Return the [X, Y] coordinate for the center point of the cell that contains the specified text.  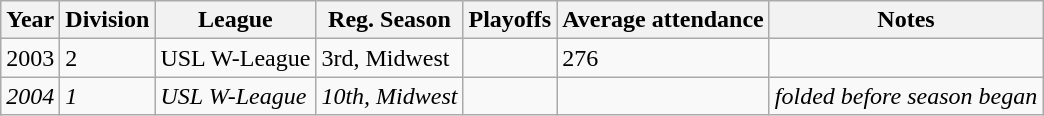
1 [108, 96]
2004 [30, 96]
Playoffs [510, 20]
2003 [30, 58]
2 [108, 58]
Notes [906, 20]
10th, Midwest [390, 96]
folded before season began [906, 96]
3rd, Midwest [390, 58]
276 [664, 58]
Year [30, 20]
League [236, 20]
Average attendance [664, 20]
Reg. Season [390, 20]
Division [108, 20]
